Extract the [X, Y] coordinate from the center of the cell holding the provided text.  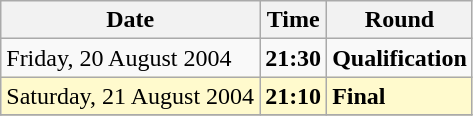
Qualification [400, 58]
21:30 [294, 58]
21:10 [294, 96]
Saturday, 21 August 2004 [130, 96]
Time [294, 20]
Round [400, 20]
Date [130, 20]
Final [400, 96]
Friday, 20 August 2004 [130, 58]
